Determine the [x, y] coordinate at the center of the cell enclosing the given text.  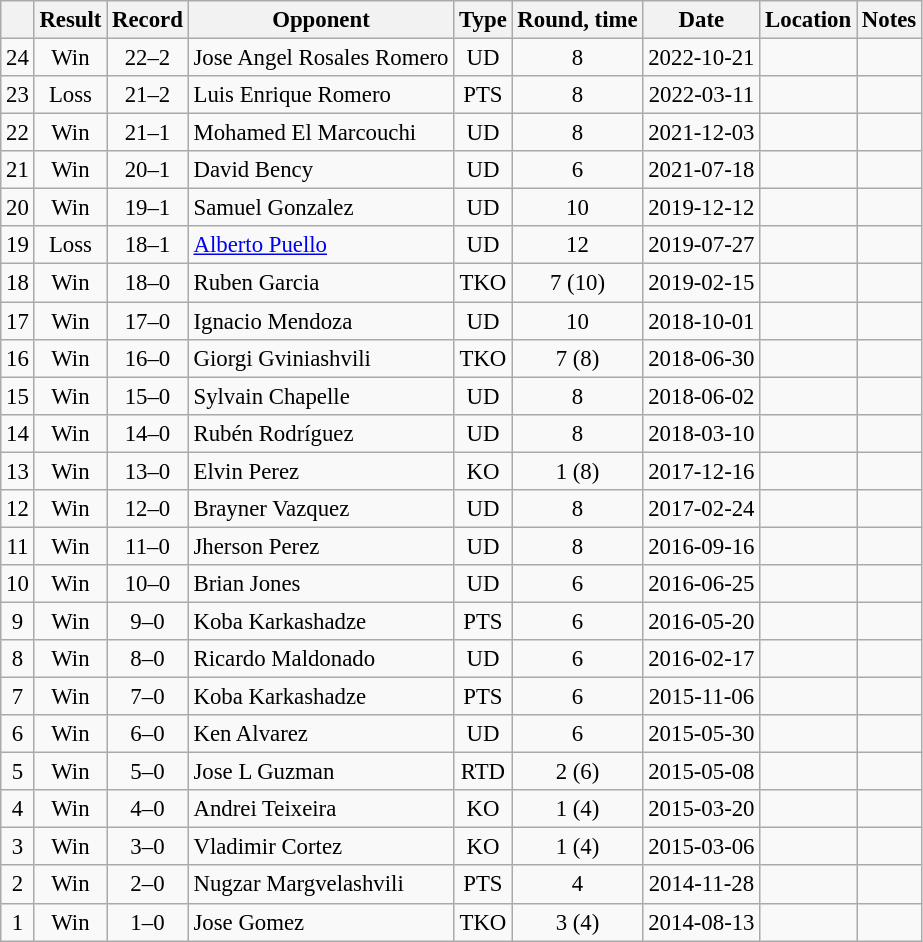
11–0 [148, 546]
Sylvain Chapelle [321, 396]
Opponent [321, 20]
21–2 [148, 95]
2017-02-24 [702, 509]
Rubén Rodríguez [321, 433]
11 [18, 546]
7–0 [148, 697]
2018-10-01 [702, 321]
2022-03-11 [702, 95]
2014-11-28 [702, 885]
17–0 [148, 321]
12–0 [148, 509]
Result [70, 20]
2016-09-16 [702, 546]
Ricardo Maldonado [321, 659]
Brian Jones [321, 584]
21 [18, 170]
22–2 [148, 58]
Elvin Perez [321, 471]
2015-05-08 [702, 772]
9–0 [148, 621]
3 [18, 847]
Giorgi Gviniashvili [321, 358]
6–0 [148, 734]
22 [18, 133]
5–0 [148, 772]
2019-07-27 [702, 245]
13–0 [148, 471]
2016-06-25 [702, 584]
1 [18, 922]
1–0 [148, 922]
8–0 [148, 659]
Nugzar Margvelashvili [321, 885]
2022-10-21 [702, 58]
Jose L Guzman [321, 772]
Vladimir Cortez [321, 847]
3–0 [148, 847]
24 [18, 58]
Ignacio Mendoza [321, 321]
15 [18, 396]
19 [18, 245]
7 [18, 697]
Mohamed El Marcouchi [321, 133]
9 [18, 621]
Ken Alvarez [321, 734]
2018-03-10 [702, 433]
2 [18, 885]
20 [18, 208]
Notes [888, 20]
Alberto Puello [321, 245]
Jherson Perez [321, 546]
Samuel Gonzalez [321, 208]
Round, time [578, 20]
Andrei Teixeira [321, 809]
Date [702, 20]
2015-11-06 [702, 697]
Location [808, 20]
2014-08-13 [702, 922]
3 (4) [578, 922]
2016-02-17 [702, 659]
2017-12-16 [702, 471]
13 [18, 471]
2018-06-30 [702, 358]
17 [18, 321]
15–0 [148, 396]
Jose Gomez [321, 922]
2015-03-06 [702, 847]
Brayner Vazquez [321, 509]
David Bency [321, 170]
18–0 [148, 283]
RTD [483, 772]
14 [18, 433]
Ruben Garcia [321, 283]
Type [483, 20]
2018-06-02 [702, 396]
7 (8) [578, 358]
18 [18, 283]
2019-02-15 [702, 283]
Luis Enrique Romero [321, 95]
2021-12-03 [702, 133]
Jose Angel Rosales Romero [321, 58]
1 (8) [578, 471]
20–1 [148, 170]
18–1 [148, 245]
2015-03-20 [702, 809]
5 [18, 772]
23 [18, 95]
2019-12-12 [702, 208]
16–0 [148, 358]
2021-07-18 [702, 170]
10–0 [148, 584]
2 (6) [578, 772]
4–0 [148, 809]
21–1 [148, 133]
Record [148, 20]
2016-05-20 [702, 621]
2015-05-30 [702, 734]
19–1 [148, 208]
7 (10) [578, 283]
2–0 [148, 885]
14–0 [148, 433]
16 [18, 358]
